For the text-containing cell, return its midpoint in (X, Y) coordinate format. 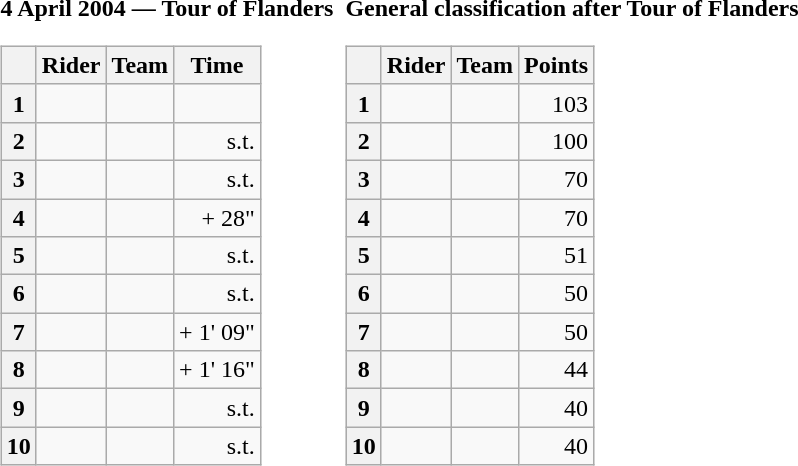
51 (556, 256)
44 (556, 370)
+ 1' 09" (218, 332)
100 (556, 141)
+ 1' 16" (218, 370)
+ 28" (218, 217)
Time (218, 65)
103 (556, 103)
Points (556, 65)
